Provide the [X, Y] coordinate of the cell's center where the given text is located.  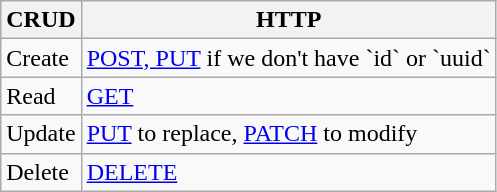
Update [41, 134]
PUT to replace, PATCH to modify [288, 134]
Delete [41, 172]
GET [288, 96]
DELETE [288, 172]
POST, PUT if we don't have `id` or `uuid` [288, 58]
CRUD [41, 20]
HTTP [288, 20]
Create [41, 58]
Read [41, 96]
